Capture the cell that displays the provided text and extract its (x, y) central coordinate. 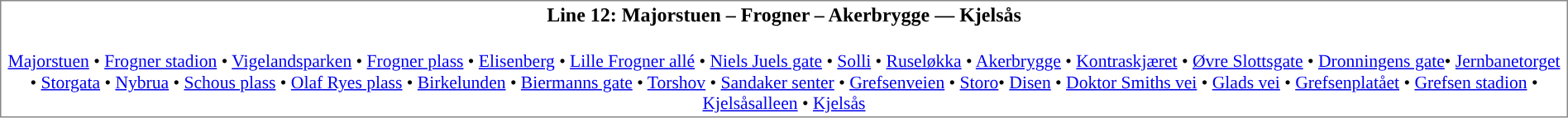
Line 12: Majorstuen – Frogner – Akerbrygge — Kjelsås (784, 15)
